Return (X, Y) of the center of cell containing provided text 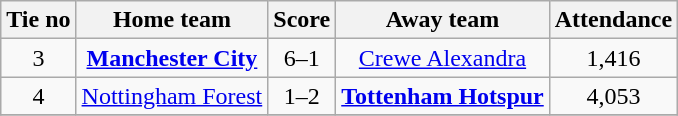
Away team (443, 20)
3 (38, 58)
4,053 (613, 96)
Tottenham Hotspur (443, 96)
Nottingham Forest (172, 96)
Score (302, 20)
Attendance (613, 20)
Manchester City (172, 58)
Crewe Alexandra (443, 58)
Tie no (38, 20)
6–1 (302, 58)
1,416 (613, 58)
1–2 (302, 96)
Home team (172, 20)
4 (38, 96)
